Pinpoint the cell where the given text exists, returning its (X, Y) midpoint coordinate. 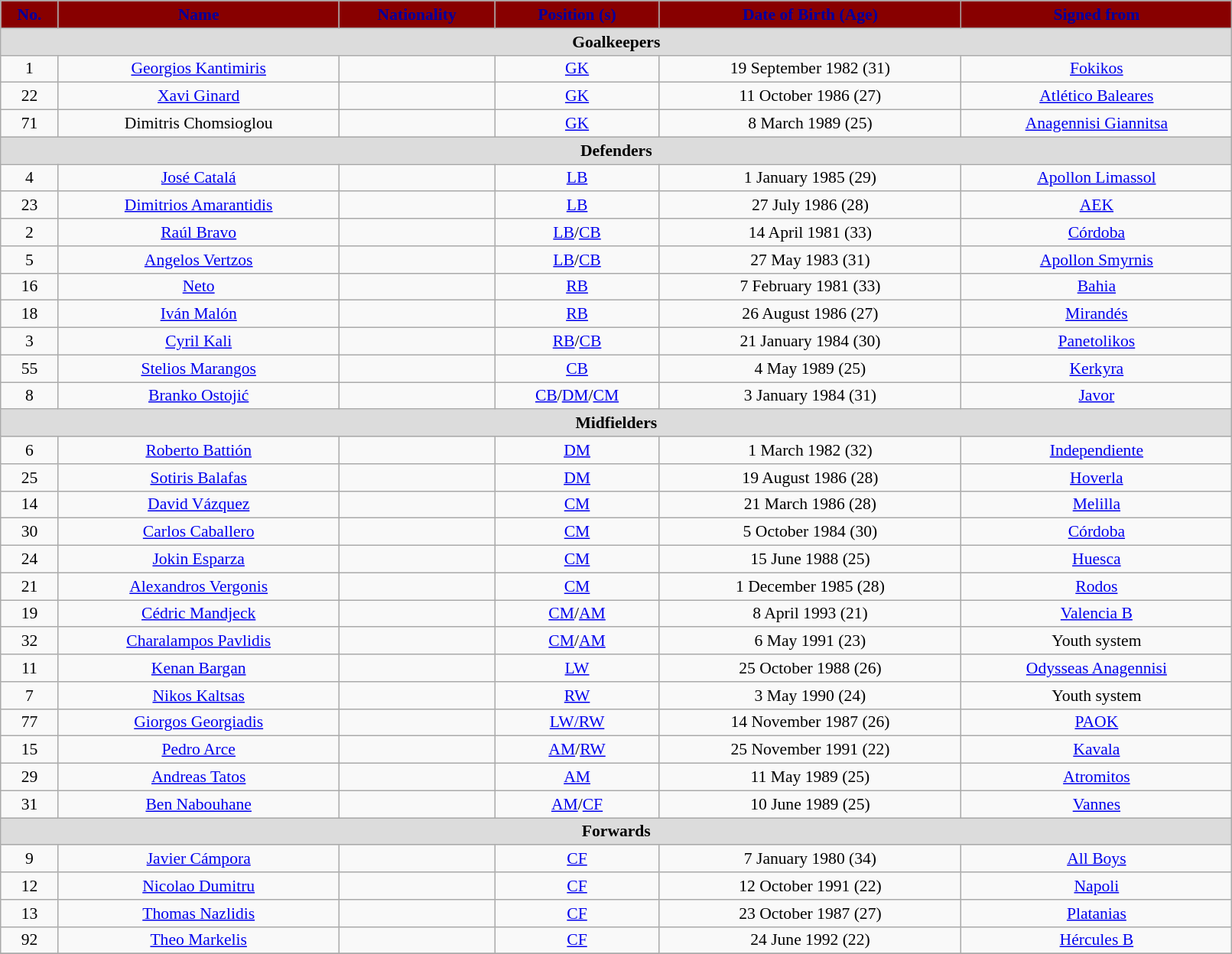
15 (29, 750)
AM/RW (577, 750)
11 October 1986 (27) (811, 96)
RB/CB (577, 342)
Platanias (1097, 913)
1 December 1985 (28) (811, 586)
Atromitos (1097, 777)
19 September 1982 (31) (811, 69)
55 (29, 368)
AEK (1097, 206)
Carlos Caballero (199, 532)
Independiente (1097, 450)
AM (577, 777)
Hoverla (1097, 478)
29 (29, 777)
CB (577, 368)
21 (29, 586)
Pedro Arce (199, 750)
19 August 1986 (28) (811, 478)
Melilla (1097, 505)
Dimitrios Amarantidis (199, 206)
24 June 1992 (22) (811, 940)
Anagennisi Giannitsa (1097, 124)
25 (29, 478)
CB/DM/CM (577, 396)
19 (29, 614)
Georgios Kantimiris (199, 69)
Forwards (616, 832)
8 March 1989 (25) (811, 124)
2 (29, 232)
LW (577, 668)
4 (29, 178)
David Vázquez (199, 505)
21 March 1986 (28) (811, 505)
7 February 1981 (33) (811, 287)
7 (29, 696)
Alexandros Vergonis (199, 586)
Vannes (1097, 804)
1 January 1985 (29) (811, 178)
14 (29, 505)
30 (29, 532)
26 August 1986 (27) (811, 314)
Atlético Baleares (1097, 96)
77 (29, 722)
Iván Malón (199, 314)
Napoli (1097, 886)
1 (29, 69)
Thomas Nazlidis (199, 913)
Branko Ostojić (199, 396)
All Boys (1097, 859)
32 (29, 641)
Apollon Smyrnis (1097, 260)
Javor (1097, 396)
24 (29, 560)
Cyril Kali (199, 342)
Defenders (616, 151)
71 (29, 124)
Xavi Ginard (199, 96)
6 May 1991 (23) (811, 641)
27 July 1986 (28) (811, 206)
14 November 1987 (26) (811, 722)
23 (29, 206)
LW/RW (577, 722)
15 June 1988 (25) (811, 560)
Andreas Tatos (199, 777)
10 June 1989 (25) (811, 804)
25 November 1991 (22) (811, 750)
Kavala (1097, 750)
Odysseas Anagennisi (1097, 668)
Charalampos Pavlidis (199, 641)
18 (29, 314)
Giorgos Georgiadis (199, 722)
16 (29, 287)
1 March 1982 (32) (811, 450)
22 (29, 96)
Position (s) (577, 15)
Angelos Vertzos (199, 260)
Mirandés (1097, 314)
8 (29, 396)
Goalkeepers (616, 42)
5 October 1984 (30) (811, 532)
RW (577, 696)
Stelios Marangos (199, 368)
9 (29, 859)
11 May 1989 (25) (811, 777)
Signed from (1097, 15)
23 October 1987 (27) (811, 913)
Midfielders (616, 423)
31 (29, 804)
27 May 1983 (31) (811, 260)
7 January 1980 (34) (811, 859)
Ben Nabouhane (199, 804)
Cédric Mandjeck (199, 614)
4 May 1989 (25) (811, 368)
13 (29, 913)
Dimitris Chomsioglou (199, 124)
Neto (199, 287)
5 (29, 260)
No. (29, 15)
6 (29, 450)
12 (29, 886)
Raúl Bravo (199, 232)
Nationality (417, 15)
8 April 1993 (21) (811, 614)
Bahia (1097, 287)
11 (29, 668)
92 (29, 940)
Date of Birth (Age) (811, 15)
3 May 1990 (24) (811, 696)
Jokin Esparza (199, 560)
Valencia B (1097, 614)
Theo Markelis (199, 940)
Huesca (1097, 560)
3 January 1984 (31) (811, 396)
Panetolikos (1097, 342)
Apollon Limassol (1097, 178)
21 January 1984 (30) (811, 342)
Javier Cámpora (199, 859)
Kenan Bargan (199, 668)
25 October 1988 (26) (811, 668)
Kerkyra (1097, 368)
Rodos (1097, 586)
Hércules B (1097, 940)
Name (199, 15)
14 April 1981 (33) (811, 232)
12 October 1991 (22) (811, 886)
Nicolao Dumitru (199, 886)
Nikos Kaltsas (199, 696)
PAOK (1097, 722)
Fokikos (1097, 69)
José Catalá (199, 178)
Roberto Battión (199, 450)
3 (29, 342)
Sotiris Balafas (199, 478)
AM/CF (577, 804)
